Determine the [X, Y] coordinate at the center of the cell enclosing the given text.  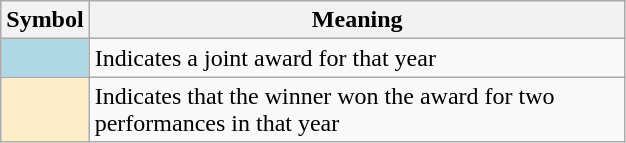
Indicates that the winner won the award for two performances in that year [357, 110]
Meaning [357, 20]
Symbol [45, 20]
Indicates a joint award for that year [357, 58]
